Return the [x, y] coordinate for the center point of the cell that contains the specified text.  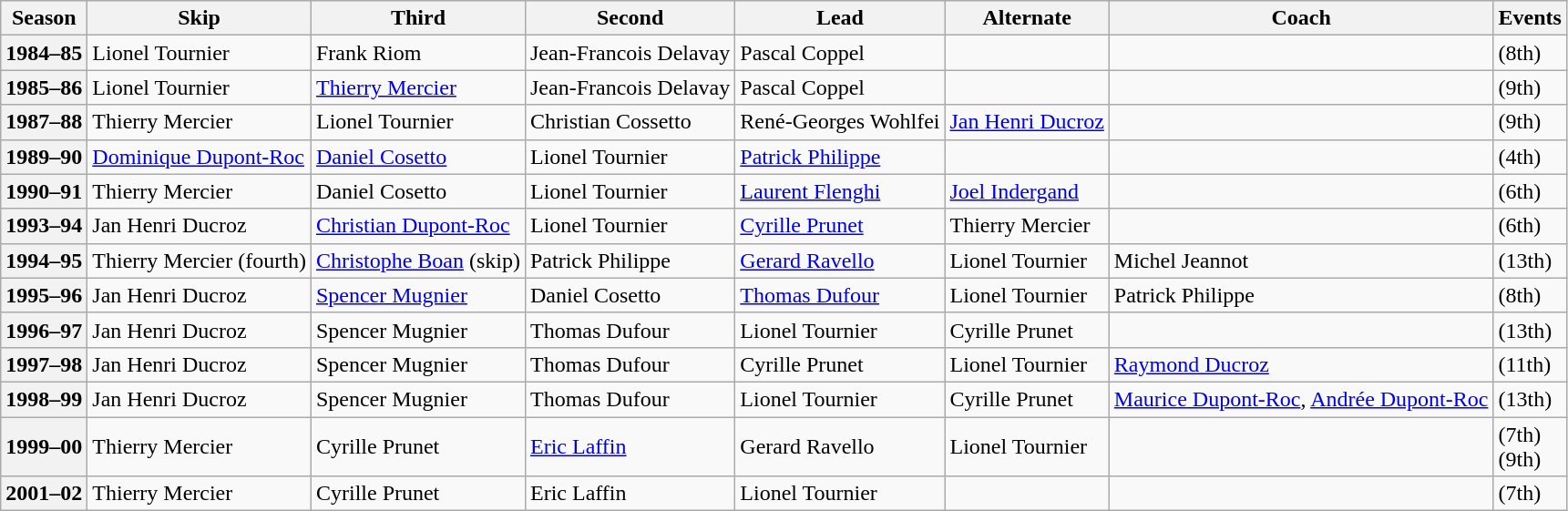
1990–91 [44, 191]
Events [1530, 18]
1999–00 [44, 446]
Coach [1301, 18]
Christophe Boan (skip) [417, 261]
1993–94 [44, 226]
2001–02 [44, 494]
Thierry Mercier (fourth) [200, 261]
(7th) [1530, 494]
Lead [840, 18]
Third [417, 18]
1998–99 [44, 399]
Alternate [1027, 18]
Maurice Dupont-Roc, Andrée Dupont-Roc [1301, 399]
1995–96 [44, 295]
Raymond Ducroz [1301, 364]
(11th) [1530, 364]
Michel Jeannot [1301, 261]
1987–88 [44, 122]
Season [44, 18]
1994–95 [44, 261]
1996–97 [44, 330]
Frank Riom [417, 53]
Laurent Flenghi [840, 191]
Dominique Dupont-Roc [200, 157]
Christian Cossetto [630, 122]
(4th) [1530, 157]
Skip [200, 18]
Christian Dupont-Roc [417, 226]
1984–85 [44, 53]
(7th) (9th) [1530, 446]
1989–90 [44, 157]
Second [630, 18]
Joel Indergand [1027, 191]
1997–98 [44, 364]
1985–86 [44, 87]
René-Georges Wohlfei [840, 122]
